For the text-containing cell, return its midpoint in [x, y] coordinate format. 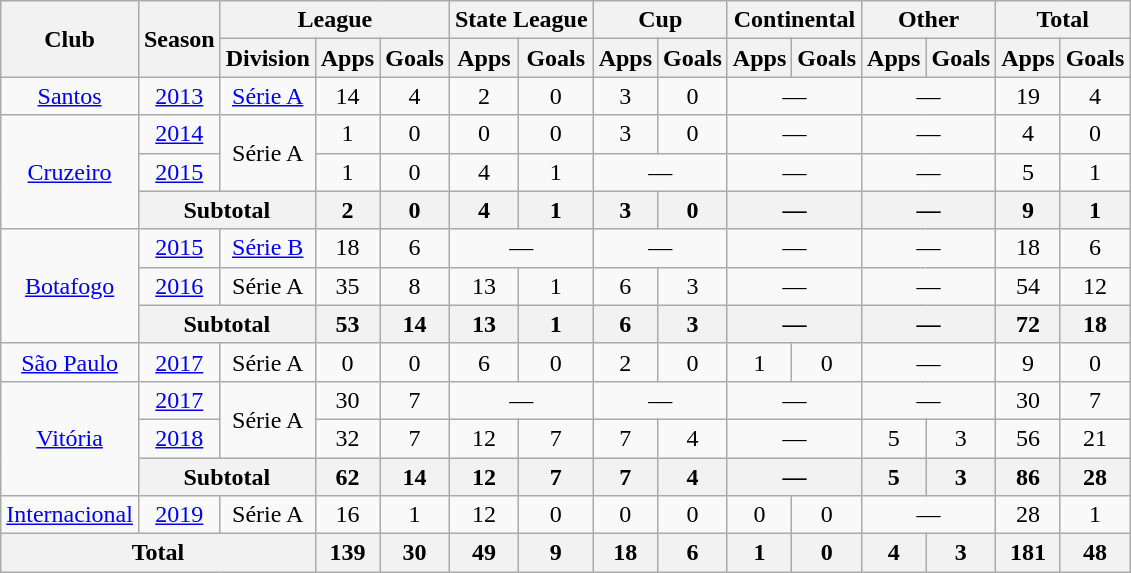
32 [347, 438]
49 [484, 553]
2018 [179, 438]
56 [1028, 438]
35 [347, 286]
8 [415, 286]
State League [521, 20]
Série B [268, 248]
Club [70, 39]
Continental [794, 20]
São Paulo [70, 362]
2014 [179, 134]
Division [268, 58]
Botafogo [70, 286]
62 [347, 477]
Cruzeiro [70, 172]
2016 [179, 286]
139 [347, 553]
Other [929, 20]
Internacional [70, 515]
19 [1028, 96]
53 [347, 324]
2019 [179, 515]
League [334, 20]
54 [1028, 286]
72 [1028, 324]
21 [1095, 438]
16 [347, 515]
Vitória [70, 438]
48 [1095, 553]
2013 [179, 96]
Santos [70, 96]
86 [1028, 477]
Season [179, 39]
Cup [660, 20]
181 [1028, 553]
